Provide the [X, Y] coordinate of the cell's center where the given text is located.  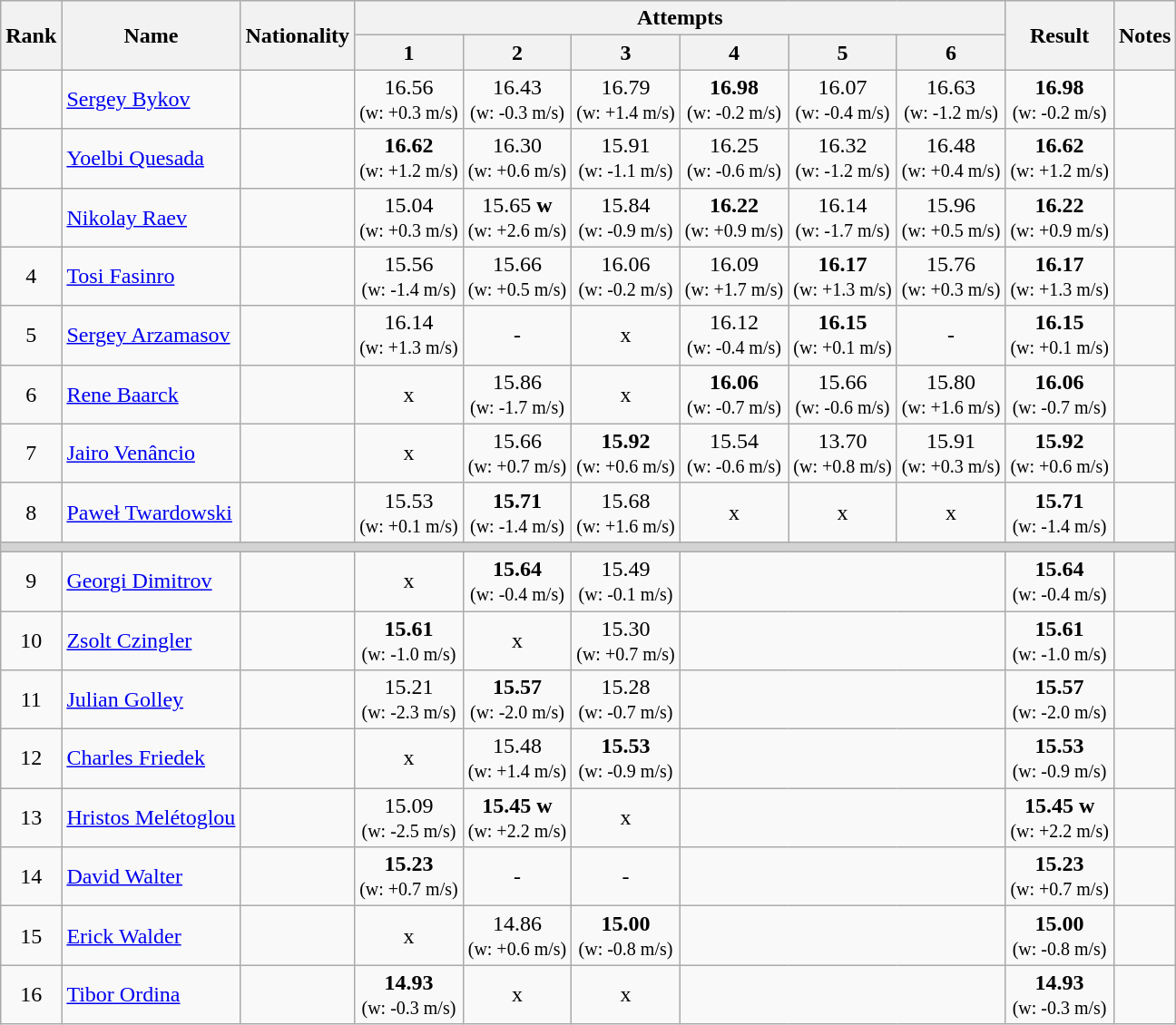
15.66(w: +0.5 m/s) [517, 276]
David Walter [151, 876]
3 [626, 53]
15.64 (w: -0.4 m/s) [1060, 581]
1 [409, 53]
16.79(w: +1.4 m/s) [626, 100]
15.80(w: +1.6 m/s) [951, 394]
15.86(w: -1.7 m/s) [517, 394]
Tibor Ordina [151, 994]
16.22 (w: +0.9 m/s) [1060, 218]
15.04(w: +0.3 m/s) [409, 218]
15.23(w: +0.7 m/s) [409, 876]
16.06 (w: -0.7 m/s) [1060, 394]
Sergey Bykov [151, 100]
15.91(w: +0.3 m/s) [951, 454]
15.53(w: +0.1 m/s) [409, 512]
13.70(w: +0.8 m/s) [843, 454]
15.64(w: -0.4 m/s) [517, 581]
Nikolay Raev [151, 218]
15.71(w: -1.4 m/s) [517, 512]
16.48(w: +0.4 m/s) [951, 158]
13 [31, 818]
16.15(w: +0.1 m/s) [843, 336]
15.23 (w: +0.7 m/s) [1060, 876]
16 [31, 994]
2 [517, 53]
16.98 (w: -0.2 m/s) [1060, 100]
16.62(w: +1.2 m/s) [409, 158]
9 [31, 581]
15.96(w: +0.5 m/s) [951, 218]
15 [31, 936]
15.00(w: -0.8 m/s) [626, 936]
15.09(w: -2.5 m/s) [409, 818]
15.76(w: +0.3 m/s) [951, 276]
16.17(w: +1.3 m/s) [843, 276]
16.30(w: +0.6 m/s) [517, 158]
15.28(w: -0.7 m/s) [626, 700]
15.61(w: -1.0 m/s) [409, 640]
16.14(w: -1.7 m/s) [843, 218]
15.68(w: +1.6 m/s) [626, 512]
15.92(w: +0.6 m/s) [626, 454]
16.15 (w: +0.1 m/s) [1060, 336]
8 [31, 512]
16.56(w: +0.3 m/s) [409, 100]
Yoelbi Quesada [151, 158]
14.93(w: -0.3 m/s) [409, 994]
15.65 w (w: +2.6 m/s) [517, 218]
16.06(w: -0.2 m/s) [626, 276]
Nationality [298, 35]
15.00 (w: -0.8 m/s) [1060, 936]
11 [31, 700]
15.30(w: +0.7 m/s) [626, 640]
15.56(w: -1.4 m/s) [409, 276]
15.21(w: -2.3 m/s) [409, 700]
Erick Walder [151, 936]
Zsolt Czingler [151, 640]
15.92 (w: +0.6 m/s) [1060, 454]
14.93 (w: -0.3 m/s) [1060, 994]
15.53(w: -0.9 m/s) [626, 758]
Name [151, 35]
Paweł Twardowski [151, 512]
Sergey Arzamasov [151, 336]
Result [1060, 35]
16.32(w: -1.2 m/s) [843, 158]
Jairo Venâncio [151, 454]
16.14(w: +1.3 m/s) [409, 336]
Georgi Dimitrov [151, 581]
Rank [31, 35]
Julian Golley [151, 700]
15.49(w: -0.1 m/s) [626, 581]
16.22(w: +0.9 m/s) [734, 218]
16.98(w: -0.2 m/s) [734, 100]
16.09(w: +1.7 m/s) [734, 276]
15.66(w: +0.7 m/s) [517, 454]
15.57(w: -2.0 m/s) [517, 700]
15.53 (w: -0.9 m/s) [1060, 758]
15.66(w: -0.6 m/s) [843, 394]
16.07(w: -0.4 m/s) [843, 100]
15.54(w: -0.6 m/s) [734, 454]
16.06(w: -0.7 m/s) [734, 394]
16.12(w: -0.4 m/s) [734, 336]
15.57 (w: -2.0 m/s) [1060, 700]
10 [31, 640]
15.71 (w: -1.4 m/s) [1060, 512]
16.63(w: -1.2 m/s) [951, 100]
16.17 (w: +1.3 m/s) [1060, 276]
Rene Baarck [151, 394]
16.25(w: -0.6 m/s) [734, 158]
7 [31, 454]
Attempts [681, 18]
12 [31, 758]
15.84(w: -0.9 m/s) [626, 218]
15.48(w: +1.4 m/s) [517, 758]
Notes [1144, 35]
Tosi Fasinro [151, 276]
15.61 (w: -1.0 m/s) [1060, 640]
15.91(w: -1.1 m/s) [626, 158]
Charles Friedek [151, 758]
14.86(w: +0.6 m/s) [517, 936]
16.43(w: -0.3 m/s) [517, 100]
Hristos Melétoglou [151, 818]
16.62 (w: +1.2 m/s) [1060, 158]
14 [31, 876]
